Scan for the cell matching the given text and deliver its (X, Y) coordinate at center. 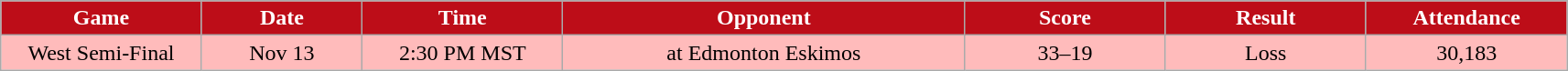
Opponent (763, 18)
Attendance (1466, 18)
2:30 PM MST (463, 53)
33–19 (1065, 53)
Score (1065, 18)
Date (282, 18)
Loss (1265, 53)
30,183 (1466, 53)
Time (463, 18)
Result (1265, 18)
Game (101, 18)
Nov 13 (282, 53)
West Semi-Final (101, 53)
at Edmonton Eskimos (763, 53)
